Identify which cell holds the provided text, then report its [x, y] central coordinate. 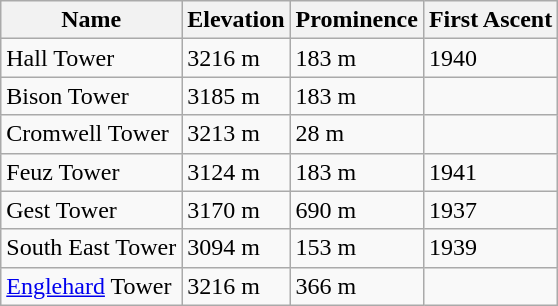
3094 m [236, 248]
First Ascent [490, 20]
3170 m [236, 210]
Hall Tower [92, 58]
3124 m [236, 172]
Englehard Tower [92, 286]
Elevation [236, 20]
153 m [356, 248]
Cromwell Tower [92, 134]
366 m [356, 286]
690 m [356, 210]
Gest Tower [92, 210]
3185 m [236, 96]
3213 m [236, 134]
Prominence [356, 20]
28 m [356, 134]
Name [92, 20]
1937 [490, 210]
1941 [490, 172]
South East Tower [92, 248]
Bison Tower [92, 96]
1940 [490, 58]
1939 [490, 248]
Feuz Tower [92, 172]
